Pinpoint the cell where the given text exists, returning its (X, Y) midpoint coordinate. 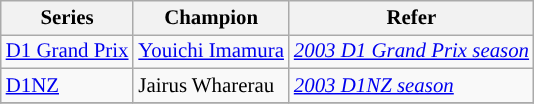
D1 Grand Prix (68, 51)
D1NZ (68, 85)
2003 D1NZ season (412, 85)
Youichi Imamura (210, 51)
Refer (412, 18)
2003 D1 Grand Prix season (412, 51)
Champion (210, 18)
Jairus Wharerau (210, 85)
Series (68, 18)
